Output the (x, y) coordinate of the center of the cell containing the given text.  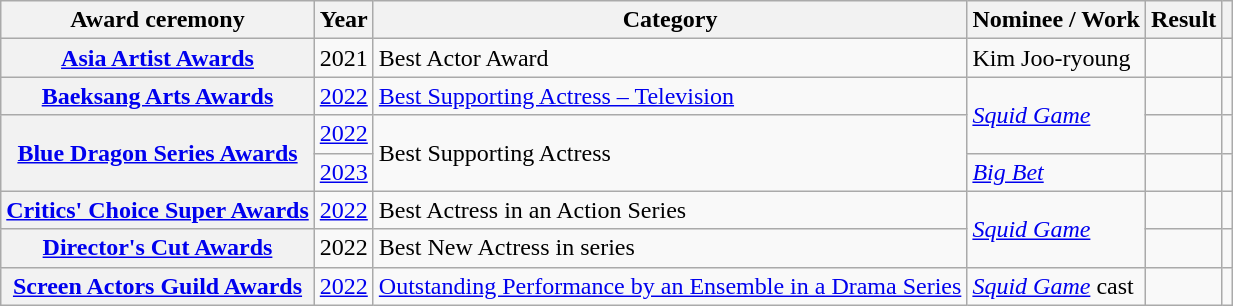
Outstanding Performance by an Ensemble in a Drama Series (670, 286)
Award ceremony (158, 20)
Blue Dragon Series Awards (158, 153)
Baeksang Arts Awards (158, 96)
2023 (344, 172)
Big Bet (1056, 172)
Best Actor Award (670, 58)
Asia Artist Awards (158, 58)
Critics' Choice Super Awards (158, 210)
Best Actress in an Action Series (670, 210)
Director's Cut Awards (158, 248)
Screen Actors Guild Awards (158, 286)
Best New Actress in series (670, 248)
Best Supporting Actress (670, 153)
Nominee / Work (1056, 20)
Year (344, 20)
Best Supporting Actress – Television (670, 96)
Category (670, 20)
Result (1183, 20)
2021 (344, 58)
Kim Joo-ryoung (1056, 58)
Squid Game cast (1056, 286)
